Locate the cell with the specified text and output its (X, Y) center coordinate. 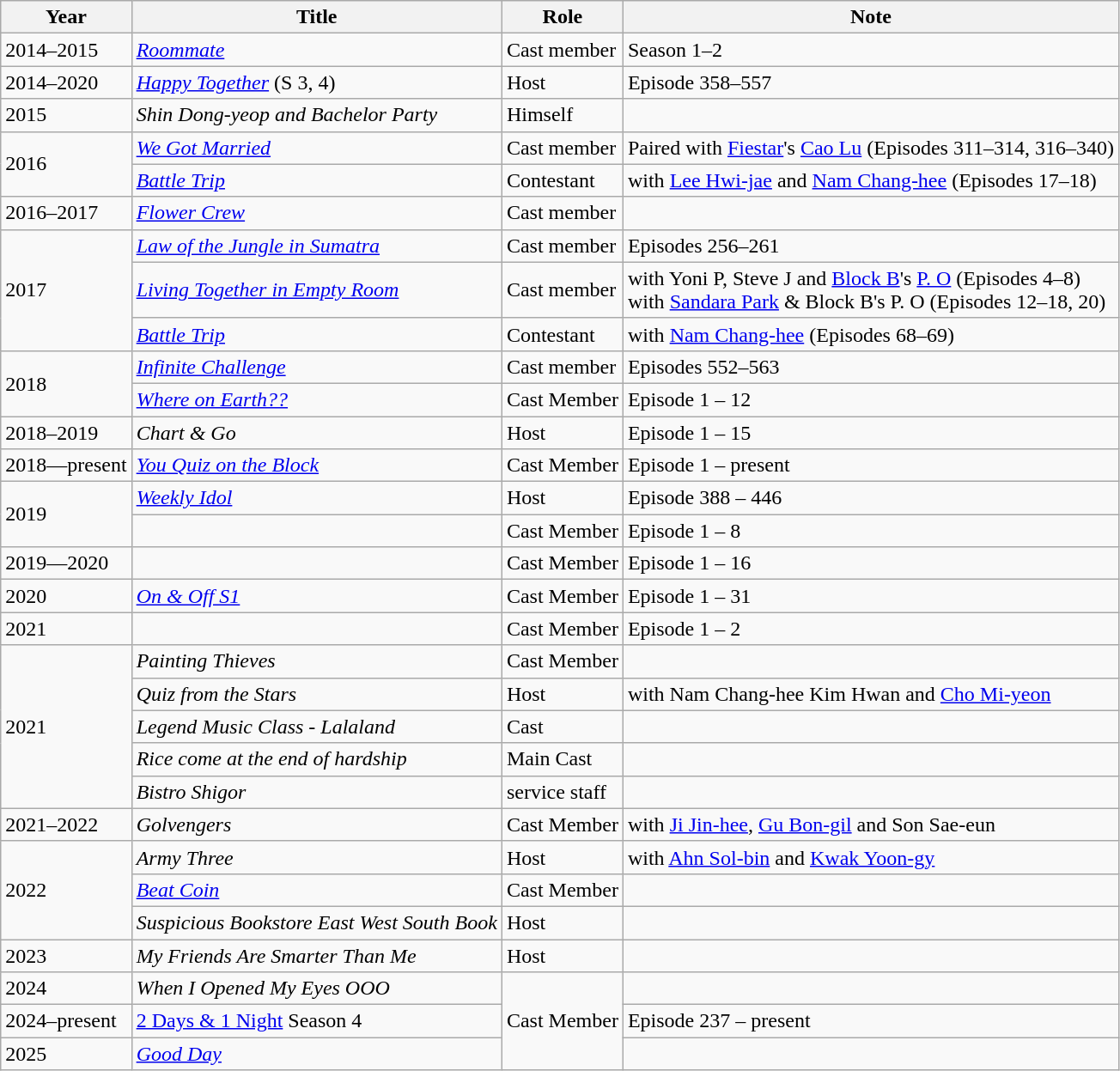
Painting Thieves (316, 661)
Episode 358–557 (871, 82)
service staff (562, 792)
Episode 1 – present (871, 466)
2024 (66, 989)
Main Cast (562, 759)
Shin Dong-yeop and Bachelor Party (316, 115)
Cast (562, 727)
2023 (66, 956)
with Nam Chang-hee (Episodes 68–69) (871, 334)
2025 (66, 1054)
with Ahn Sol-bin and Kwak Yoon-gy (871, 857)
Episode 1 – 15 (871, 432)
with Lee Hwi-jae and Nam Chang-hee (Episodes 17–18) (871, 180)
Army Three (316, 857)
Bistro Shigor (316, 792)
2014–2020 (66, 82)
2019—2020 (66, 563)
Golvengers (316, 825)
Episodes 256–261 (871, 246)
2024–present (66, 1021)
Flower Crew (316, 213)
Himself (562, 115)
Paired with Fiestar's Cao Lu (Episodes 311–314, 316–340) (871, 148)
Infinite Challenge (316, 367)
Suspicious Bookstore East West South Book (316, 922)
Living Together in Empty Room (316, 290)
My Friends Are Smarter Than Me (316, 956)
with Yoni P, Steve J and Block B's P. O (Episodes 4–8)with Sandara Park & Block B's P. O (Episodes 12–18, 20) (871, 290)
Episode 1 – 2 (871, 629)
2 Days & 1 Night Season 4 (316, 1021)
Quiz from the Stars (316, 694)
When I Opened My Eyes OOO (316, 989)
2015 (66, 115)
Weekly Idol (316, 498)
2016–2017 (66, 213)
2021–2022 (66, 825)
Happy Together (S 3, 4) (316, 82)
2018 (66, 383)
2018–2019 (66, 432)
Roommate (316, 50)
2019 (66, 514)
2014–2015 (66, 50)
Chart & Go (316, 432)
We Got Married (316, 148)
Where on Earth?? (316, 399)
Episode 1 – 16 (871, 563)
2017 (66, 290)
Episode 1 – 12 (871, 399)
Season 1–2 (871, 50)
Episode 1 – 31 (871, 596)
Legend Music Class - Lalaland (316, 727)
with Nam Chang-hee Kim Hwan and Cho Mi-yeon (871, 694)
Law of the Jungle in Sumatra (316, 246)
Episodes 552–563 (871, 367)
Year (66, 17)
Episode 1 – 8 (871, 531)
2022 (66, 890)
Episode 237 – present (871, 1021)
with Ji Jin-hee, Gu Bon-gil and Son Sae-eun (871, 825)
Role (562, 17)
Title (316, 17)
Episode 388 – 446 (871, 498)
Rice come at the end of hardship (316, 759)
2016 (66, 164)
2018—present (66, 466)
Beat Coin (316, 890)
On & Off S1 (316, 596)
Good Day (316, 1054)
Note (871, 17)
You Quiz on the Block (316, 466)
2020 (66, 596)
